Scan for the cell matching the given text and deliver its [X, Y] coordinate at center. 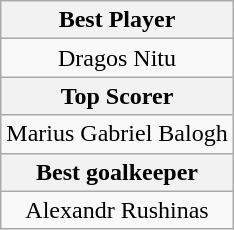
Top Scorer [117, 96]
Alexandr Rushinas [117, 210]
Marius Gabriel Balogh [117, 134]
Dragos Nitu [117, 58]
Best goalkeeper [117, 172]
Best Player [117, 20]
